Find where the given text appears and provide that cell's center as [X, Y] coordinate. 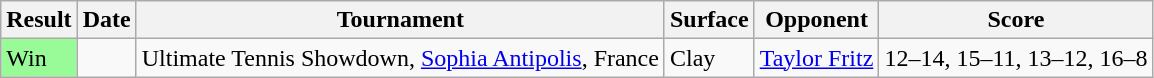
Ultimate Tennis Showdown, Sophia Antipolis, France [400, 58]
Result [39, 20]
Score [1016, 20]
12–14, 15–11, 13–12, 16–8 [1016, 58]
Date [106, 20]
Clay [709, 58]
Tournament [400, 20]
Win [39, 58]
Surface [709, 20]
Taylor Fritz [816, 58]
Opponent [816, 20]
